Determine the [x, y] coordinate at the center of the cell enclosing the given text.  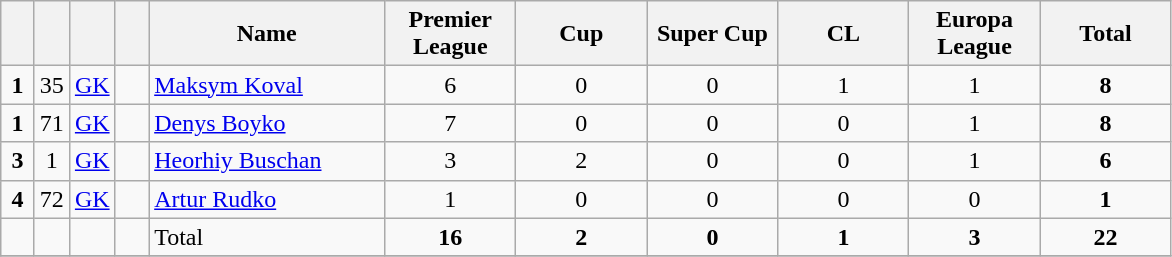
Premier League [450, 34]
16 [450, 237]
35 [52, 85]
Europa League [974, 34]
Maksym Koval [267, 85]
71 [52, 123]
Heorhiy Buschan [267, 161]
22 [1106, 237]
Denys Boyko [267, 123]
Cup [582, 34]
4 [18, 199]
7 [450, 123]
Artur Rudko [267, 199]
Super Cup [712, 34]
CL [844, 34]
Name [267, 34]
72 [52, 199]
